Search for the cell housing the specified text and yield its [X, Y] center coordinate. 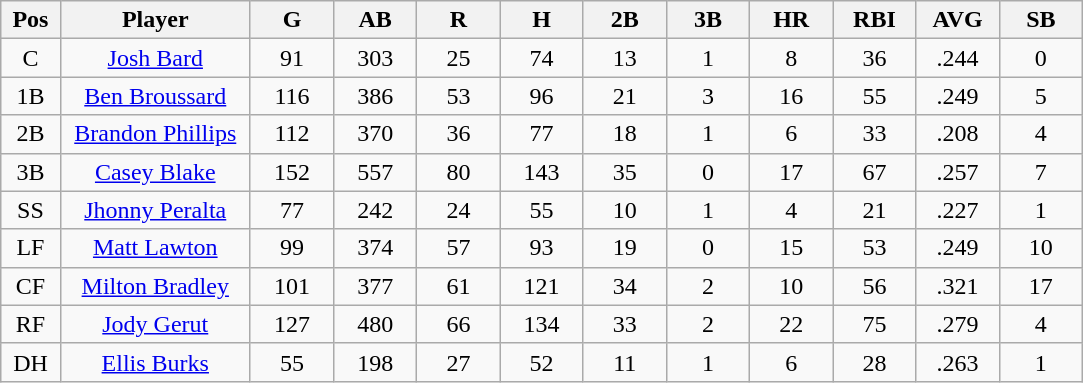
SS [30, 210]
LF [30, 248]
RBI [874, 20]
Player [155, 20]
.227 [958, 210]
Jhonny Peralta [155, 210]
52 [542, 362]
91 [292, 58]
.263 [958, 362]
R [458, 20]
16 [792, 96]
.279 [958, 324]
66 [458, 324]
303 [376, 58]
61 [458, 286]
Josh Bard [155, 58]
74 [542, 58]
152 [292, 172]
374 [376, 248]
8 [792, 58]
99 [292, 248]
198 [376, 362]
7 [1040, 172]
Pos [30, 20]
15 [792, 248]
34 [624, 286]
242 [376, 210]
Jody Gerut [155, 324]
143 [542, 172]
57 [458, 248]
18 [624, 134]
SB [1040, 20]
H [542, 20]
.208 [958, 134]
AB [376, 20]
.257 [958, 172]
377 [376, 286]
28 [874, 362]
Casey Blake [155, 172]
370 [376, 134]
101 [292, 286]
1B [30, 96]
.244 [958, 58]
AVG [958, 20]
G [292, 20]
557 [376, 172]
Milton Bradley [155, 286]
75 [874, 324]
134 [542, 324]
25 [458, 58]
24 [458, 210]
Brandon Phillips [155, 134]
Ben Broussard [155, 96]
Ellis Burks [155, 362]
.321 [958, 286]
56 [874, 286]
127 [292, 324]
116 [292, 96]
19 [624, 248]
96 [542, 96]
11 [624, 362]
13 [624, 58]
67 [874, 172]
HR [792, 20]
80 [458, 172]
DH [30, 362]
5 [1040, 96]
35 [624, 172]
3 [708, 96]
112 [292, 134]
480 [376, 324]
27 [458, 362]
121 [542, 286]
C [30, 58]
22 [792, 324]
Matt Lawton [155, 248]
386 [376, 96]
CF [30, 286]
RF [30, 324]
93 [542, 248]
